Find where the given text appears and provide that cell's center as (X, Y) coordinate. 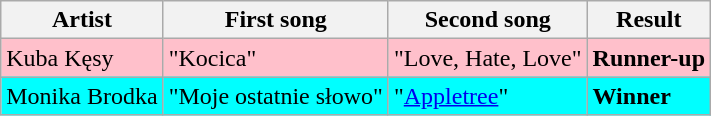
Second song (488, 20)
Result (649, 20)
"Moje ostatnie słowo" (276, 96)
"Kocica" (276, 58)
Monika Brodka (82, 96)
Runner-up (649, 58)
"Love, Hate, Love" (488, 58)
Kuba Kęsy (82, 58)
"Appletree" (488, 96)
Winner (649, 96)
Artist (82, 20)
First song (276, 20)
